Extract the (X, Y) coordinate from the center of the cell holding the provided text.  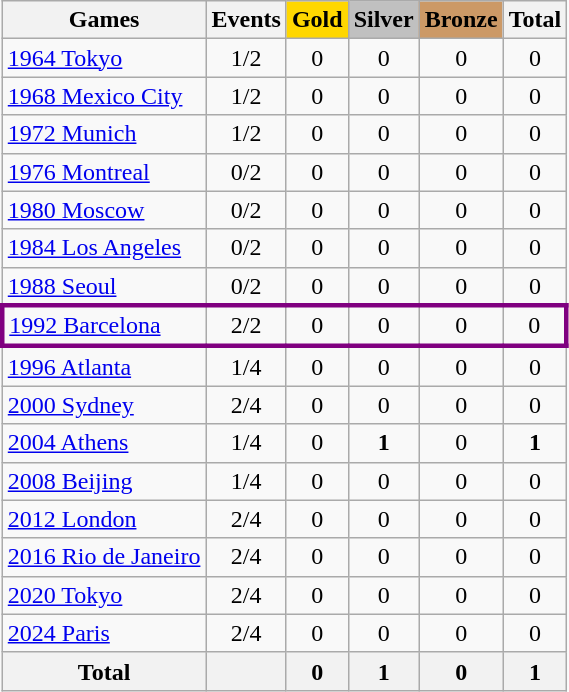
2/2 (246, 326)
Games (104, 20)
2016 Rio de Janeiro (104, 557)
2012 London (104, 519)
Events (246, 20)
1984 Los Angeles (104, 248)
Bronze (461, 20)
Gold (317, 20)
1964 Tokyo (104, 58)
2024 Paris (104, 633)
1976 Montreal (104, 172)
2004 Athens (104, 443)
Silver (384, 20)
1968 Mexico City (104, 96)
1988 Seoul (104, 286)
1980 Moscow (104, 210)
1972 Munich (104, 134)
1992 Barcelona (104, 326)
2020 Tokyo (104, 595)
2008 Beijing (104, 481)
2000 Sydney (104, 405)
1996 Atlanta (104, 366)
